Provide the (X, Y) coordinate of the cell's center where the given text is located.  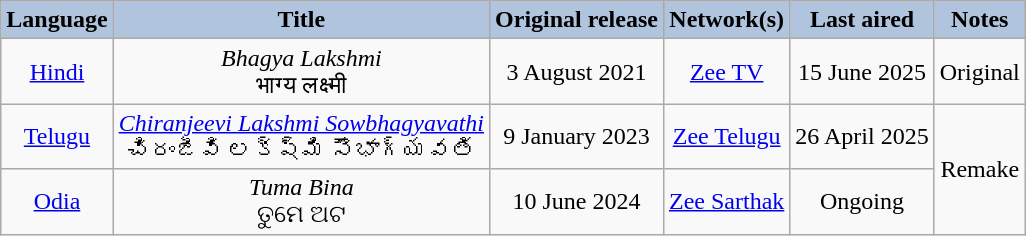
Original release (577, 20)
Notes (980, 20)
Title (301, 20)
Zee TV (726, 72)
26 April 2025 (862, 136)
Hindi (57, 72)
Network(s) (726, 20)
Remake (980, 169)
10 June 2024 (577, 202)
Zee Telugu (726, 136)
Language (57, 20)
3 August 2021 (577, 72)
Ongoing (862, 202)
Bhagya Lakshmi भाग्य लक्ष्मी (301, 72)
Telugu (57, 136)
Last aired (862, 20)
9 January 2023 (577, 136)
Chiranjeevi Lakshmi Sowbhagyavathi చిరంజీవి లక్ష్మి సౌభాగ్యవతి (301, 136)
15 June 2025 (862, 72)
Original (980, 72)
Tuma Bina ତୁମେ ଅଟ (301, 202)
Odia (57, 202)
Zee Sarthak (726, 202)
